Return the [x, y] coordinate for the center point of the cell that contains the specified text.  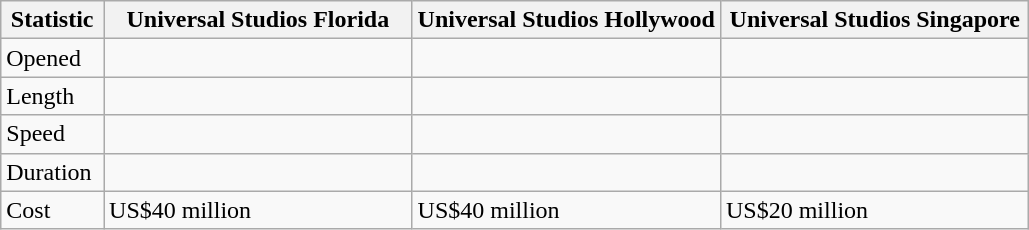
US$20 million [874, 210]
Statistic [52, 20]
Opened [52, 58]
Cost [52, 210]
Universal Studios Hollywood [566, 20]
Universal Studios Florida [258, 20]
Duration [52, 172]
Speed [52, 134]
Universal Studios Singapore [874, 20]
Length [52, 96]
